Search for the cell housing the specified text and yield its [X, Y] center coordinate. 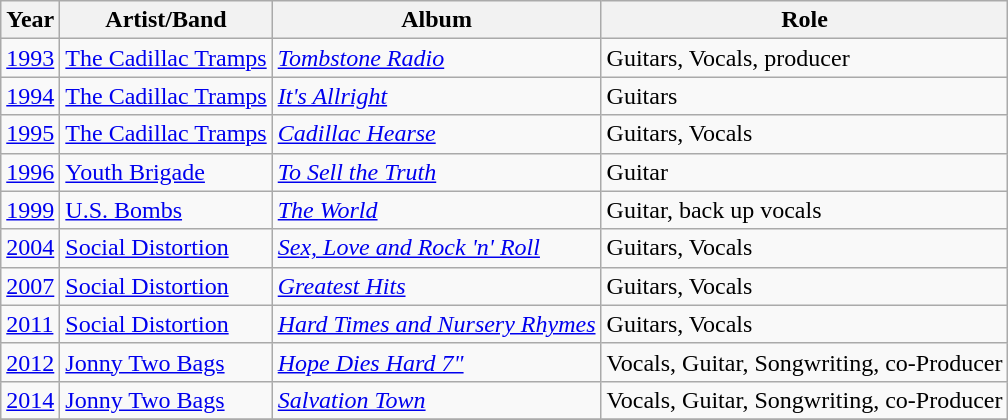
1994 [30, 96]
Hope Dies Hard 7" [436, 362]
To Sell the Truth [436, 172]
1995 [30, 134]
Greatest Hits [436, 286]
U.S. Bombs [166, 210]
1996 [30, 172]
2012 [30, 362]
Sex, Love and Rock 'n' Roll [436, 248]
It's Allright [436, 96]
2007 [30, 286]
Role [804, 20]
Cadillac Hearse [436, 134]
Guitars [804, 96]
2004 [30, 248]
Guitar, back up vocals [804, 210]
Salvation Town [436, 400]
1999 [30, 210]
Youth Brigade [166, 172]
Tombstone Radio [436, 58]
2011 [30, 324]
Guitars, Vocals, producer [804, 58]
2014 [30, 400]
Guitar [804, 172]
The World [436, 210]
Artist/Band [166, 20]
1993 [30, 58]
Year [30, 20]
Hard Times and Nursery Rhymes [436, 324]
Album [436, 20]
